Locate the cell with the specified text and output its (X, Y) center coordinate. 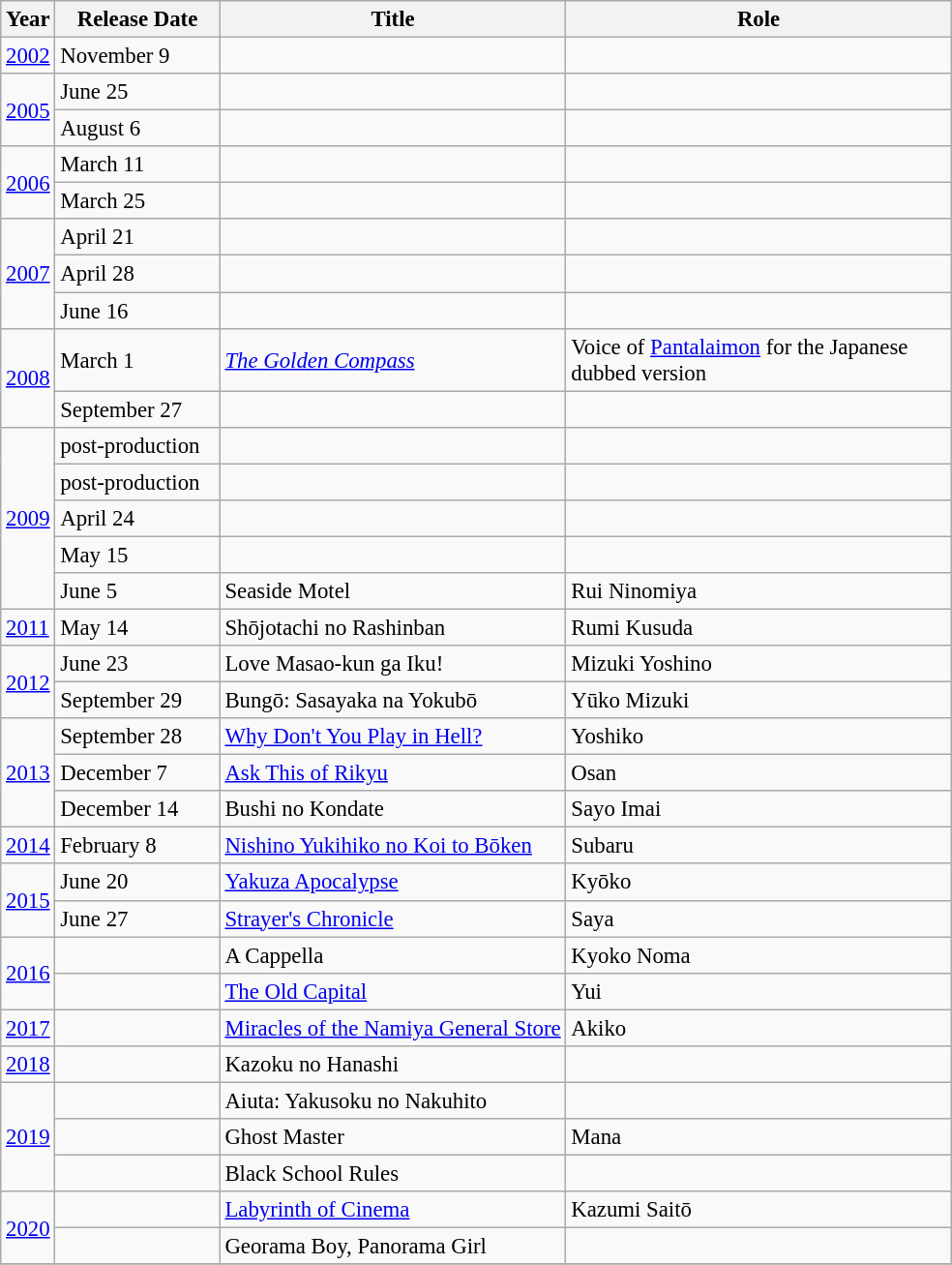
Release Date (137, 19)
September 29 (137, 701)
2014 (28, 846)
2011 (28, 627)
Kyōko (759, 883)
March 11 (137, 165)
June 27 (137, 919)
March 25 (137, 201)
June 23 (137, 664)
March 1 (137, 360)
Yoshiko (759, 737)
Seaside Motel (393, 591)
Black School Rules (393, 1173)
2002 (28, 56)
Bungō: Sasayaka na Yokubō (393, 701)
Akiko (759, 1028)
2018 (28, 1065)
Title (393, 19)
Subaru (759, 846)
June 25 (137, 92)
May 14 (137, 627)
Mana (759, 1137)
2016 (28, 974)
2006 (28, 182)
Sayo Imai (759, 809)
Kazoku no Hanashi (393, 1065)
Nishino Yukihiko no Koi to Bōken (393, 846)
2020 (28, 1227)
April 21 (137, 237)
Yakuza Apocalypse (393, 883)
Shōjotachi no Rashinban (393, 627)
September 28 (137, 737)
2008 (28, 377)
Voice of Pantalaimon for the Japanese dubbed version (759, 360)
February 8 (137, 846)
2013 (28, 772)
2015 (28, 900)
2007 (28, 273)
May 15 (137, 555)
Yūko Mizuki (759, 701)
Love Masao-kun ga Iku! (393, 664)
Bushi no Kondate (393, 809)
June 20 (137, 883)
Rumi Kusuda (759, 627)
Ghost Master (393, 1137)
April 28 (137, 274)
2005 (28, 110)
The Old Capital (393, 991)
Saya (759, 919)
Labyrinth of Cinema (393, 1210)
September 27 (137, 409)
Georama Boy, Panorama Girl (393, 1247)
A Cappella (393, 955)
Ask This of Rikyu (393, 773)
June 5 (137, 591)
December 14 (137, 809)
Kyoko Noma (759, 955)
Kazumi Saitō (759, 1210)
2012 (28, 681)
Why Don't You Play in Hell? (393, 737)
2017 (28, 1028)
2009 (28, 518)
Rui Ninomiya (759, 591)
Aiuta: Yakusoku no Nakuhito (393, 1100)
June 16 (137, 311)
April 24 (137, 519)
Year (28, 19)
Osan (759, 773)
Mizuki Yoshino (759, 664)
2019 (28, 1136)
August 6 (137, 129)
Miracles of the Namiya General Store (393, 1028)
Yui (759, 991)
December 7 (137, 773)
The Golden Compass (393, 360)
Role (759, 19)
November 9 (137, 56)
Strayer's Chronicle (393, 919)
